Find where the given text appears and provide that cell's center as (x, y) coordinate. 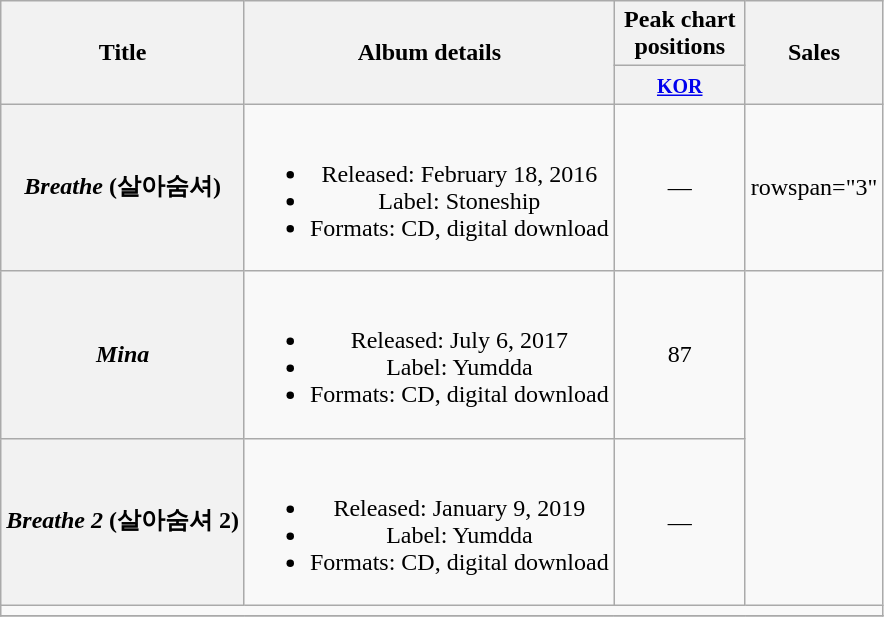
Released: July 6, 2017Label: YumddaFormats: CD, digital download (429, 354)
Mina (123, 354)
Breathe (살아숨셔) (123, 188)
Album details (429, 52)
Released: January 9, 2019Label: YumddaFormats: CD, digital download (429, 522)
Title (123, 52)
Released: February 18, 2016Label: StoneshipFormats: CD, digital download (429, 188)
Sales (814, 52)
87 (680, 354)
KOR (680, 85)
Peak chart positions (680, 34)
Breathe 2 (살아숨셔 2) (123, 522)
rowspan="3" (814, 188)
